Find where the given text appears and provide that cell's center as [X, Y] coordinate. 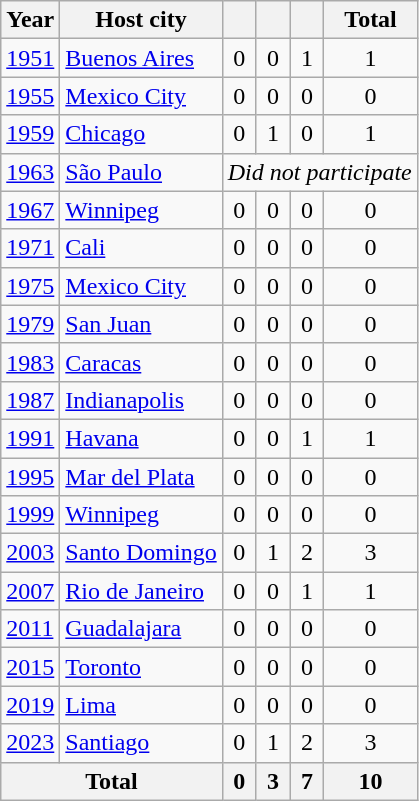
1991 [30, 438]
Cali [141, 248]
1955 [30, 96]
Chicago [141, 134]
Santo Domingo [141, 553]
7 [307, 781]
1951 [30, 58]
2019 [30, 705]
Caracas [141, 362]
Toronto [141, 667]
Rio de Janeiro [141, 591]
São Paulo [141, 172]
2011 [30, 629]
2015 [30, 667]
Indianapolis [141, 400]
Year [30, 20]
2023 [30, 743]
Mar del Plata [141, 477]
Guadalajara [141, 629]
1999 [30, 515]
Did not participate [320, 172]
2007 [30, 591]
10 [370, 781]
Buenos Aires [141, 58]
1987 [30, 400]
1959 [30, 134]
Havana [141, 438]
1983 [30, 362]
1963 [30, 172]
2003 [30, 553]
1967 [30, 210]
San Juan [141, 324]
1975 [30, 286]
1979 [30, 324]
1971 [30, 248]
1995 [30, 477]
Santiago [141, 743]
Host city [141, 20]
Lima [141, 705]
